From the cell containing the given text, extract its center point as (X, Y) coordinate. 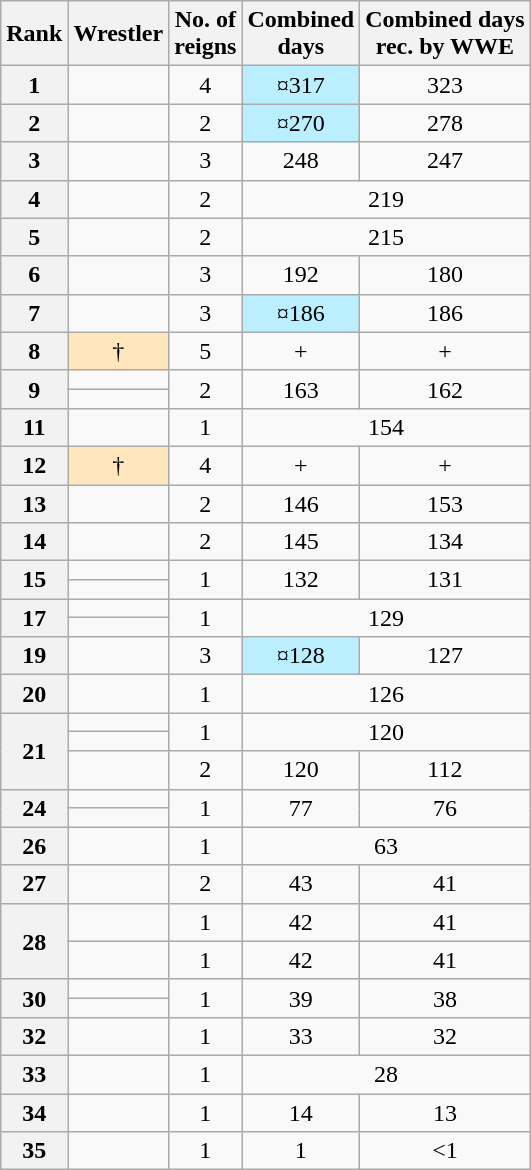
248 (301, 161)
<1 (445, 1151)
163 (301, 389)
153 (445, 503)
126 (386, 694)
127 (445, 656)
180 (445, 275)
63 (386, 846)
26 (34, 846)
278 (445, 123)
145 (301, 542)
Wrestler (118, 34)
215 (386, 237)
21 (34, 751)
27 (34, 884)
112 (445, 770)
34 (34, 1113)
131 (445, 580)
Combined daysrec. by WWE (445, 34)
¤270 (301, 123)
186 (445, 313)
162 (445, 389)
154 (386, 427)
No. ofreigns (206, 34)
247 (445, 161)
192 (301, 275)
30 (34, 998)
39 (301, 998)
132 (301, 580)
7 (34, 313)
11 (34, 427)
43 (301, 884)
12 (34, 465)
19 (34, 656)
146 (301, 503)
129 (386, 618)
Rank (34, 34)
9 (34, 389)
17 (34, 618)
¤317 (301, 85)
Combineddays (301, 34)
38 (445, 998)
77 (301, 808)
6 (34, 275)
8 (34, 351)
24 (34, 808)
20 (34, 694)
15 (34, 580)
219 (386, 199)
¤186 (301, 313)
134 (445, 542)
76 (445, 808)
323 (445, 85)
¤128 (301, 656)
35 (34, 1151)
